Scan for the cell matching the given text and deliver its (X, Y) coordinate at center. 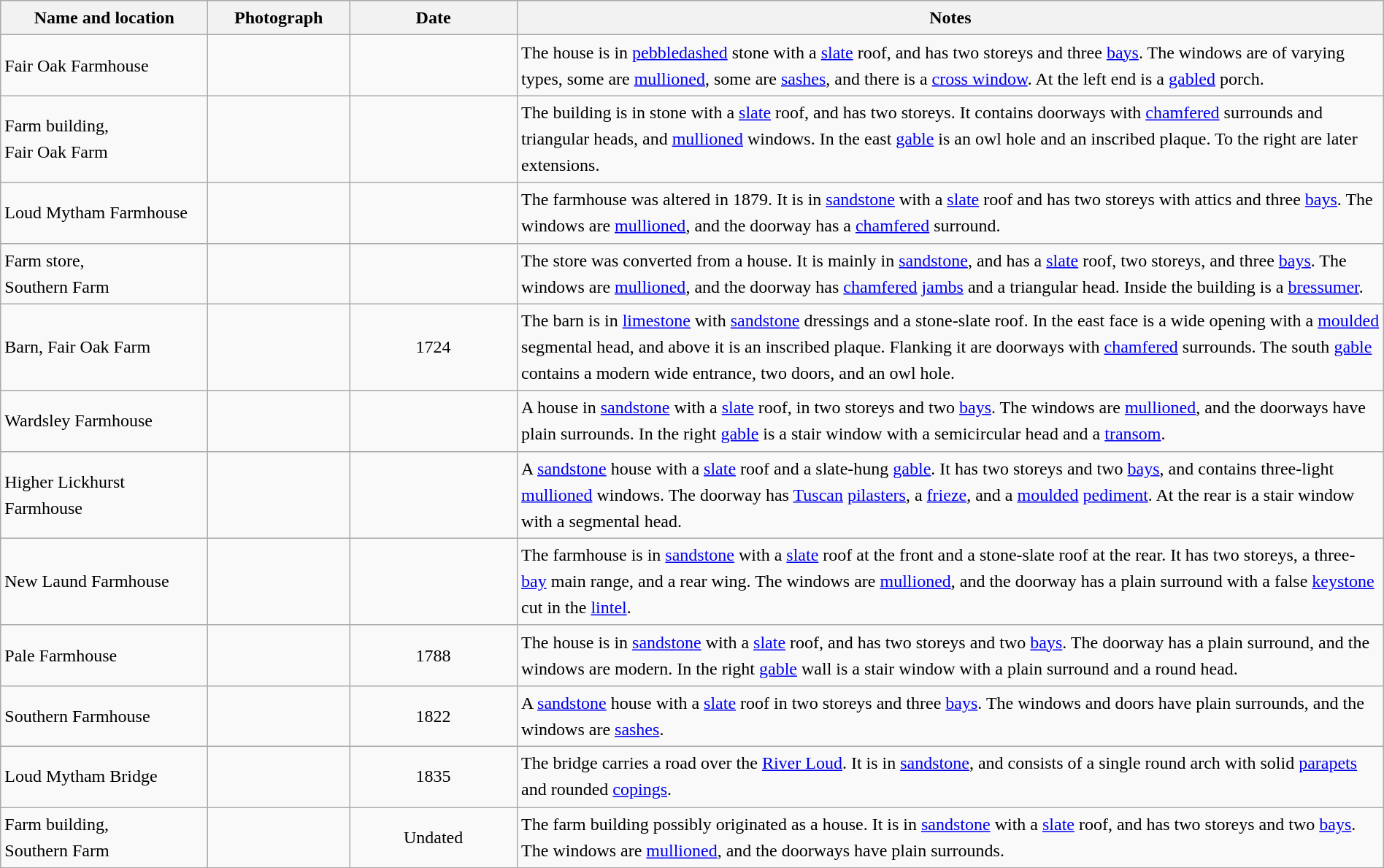
Barn, Fair Oak Farm (104, 347)
Southern Farmhouse (104, 715)
Notes (950, 18)
1835 (434, 777)
1822 (434, 715)
1724 (434, 347)
Pale Farmhouse (104, 656)
Loud Mytham Farmhouse (104, 213)
Higher Lickhurst Farmhouse (104, 495)
Name and location (104, 18)
A sandstone house with a slate roof in two storeys and three bays. The windows and doors have plain surrounds, and the windows are sashes. (950, 715)
1788 (434, 656)
Loud Mytham Bridge (104, 777)
Farm building,Southern Farm (104, 838)
The bridge carries a road over the River Loud. It is in sandstone, and consists of a single round arch with solid parapets and rounded copings. (950, 777)
Farm building,Fair Oak Farm (104, 139)
Date (434, 18)
Fair Oak Farmhouse (104, 66)
Photograph (279, 18)
Undated (434, 838)
Farm store,Southern Farm (104, 273)
Wardsley Farmhouse (104, 420)
New Laund Farmhouse (104, 581)
